Output the [x, y] coordinate of the center of the cell containing the given text.  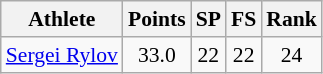
Points [157, 19]
24 [292, 55]
Rank [292, 19]
SP [208, 19]
33.0 [157, 55]
FS [244, 19]
Sergei Rylov [62, 55]
Athlete [62, 19]
